Identify which cell holds the provided text, then report its (x, y) central coordinate. 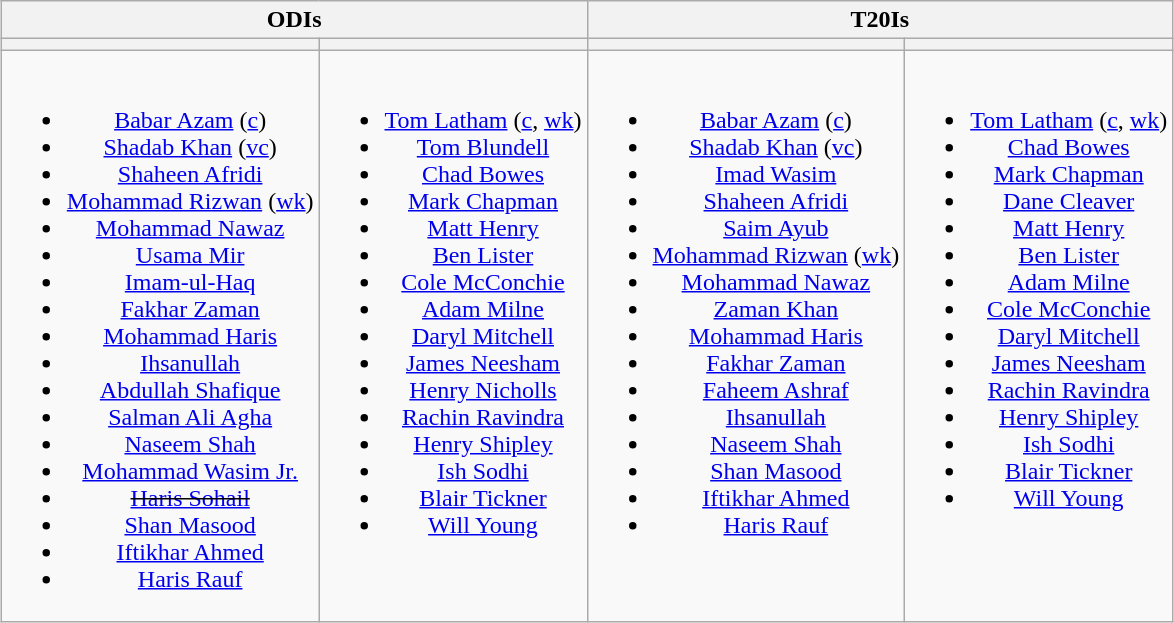
T20Is (880, 20)
ODIs (294, 20)
